Provide the [x, y] coordinate of the cell's center where the given text is located.  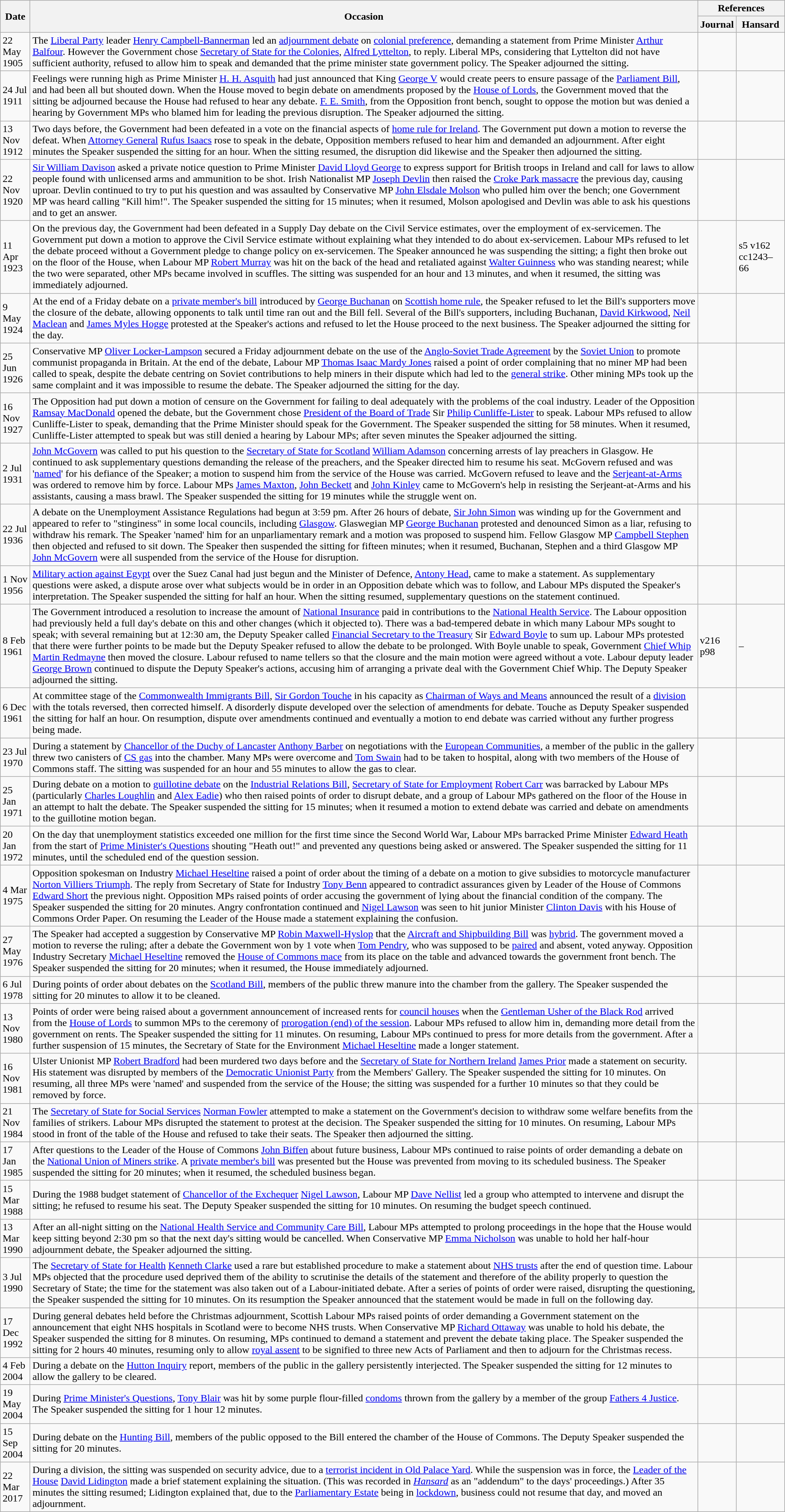
1 Nov 1956 [15, 585]
4 Mar 1975 [15, 896]
11 Apr 1923 [15, 257]
13 Mar 1990 [15, 1238]
22 May 1905 [15, 52]
24 Jul 1911 [15, 96]
13 Nov 1980 [15, 1028]
4 Feb 2004 [15, 1371]
Occasion [364, 16]
22 Mar 2017 [15, 1487]
3 Jul 1990 [15, 1282]
19 May 2004 [15, 1404]
15 Sep 2004 [15, 1443]
6 Jul 1978 [15, 990]
6 Dec 1961 [15, 713]
25 Jan 1971 [15, 802]
13 Nov 1912 [15, 140]
– [761, 646]
25 Jun 1926 [15, 368]
Hansard [761, 24]
17 Jan 1985 [15, 1161]
16 Nov 1981 [15, 1078]
8 Feb 1961 [15, 646]
22 Nov 1920 [15, 190]
20 Jan 1972 [15, 846]
Journal [717, 24]
v216 p98 [717, 646]
2 Jul 1931 [15, 473]
27 May 1976 [15, 951]
s5 v162 cc1243–66 [761, 257]
Date [15, 16]
References [741, 8]
17 Dec 1992 [15, 1333]
21 Nov 1984 [15, 1122]
22 Jul 1936 [15, 535]
16 Nov 1927 [15, 418]
9 May 1924 [15, 318]
23 Jul 1970 [15, 757]
15 Mar 1988 [15, 1200]
